Detect which cell encompasses the target text, then output its [X, Y] center coordinate. 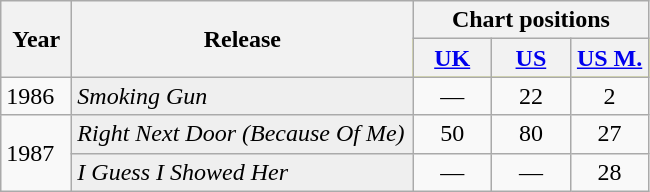
27 [610, 134]
Smoking Gun [242, 96]
80 [532, 134]
Right Next Door (Because Of Me) [242, 134]
I Guess I Showed Her [242, 172]
US M. [610, 58]
Release [242, 39]
22 [532, 96]
US [532, 58]
Year [36, 39]
2 [610, 96]
1986 [36, 96]
28 [610, 172]
1987 [36, 153]
50 [452, 134]
UK [452, 58]
Chart positions [531, 20]
